Pinpoint the cell where the given text exists, returning its (x, y) midpoint coordinate. 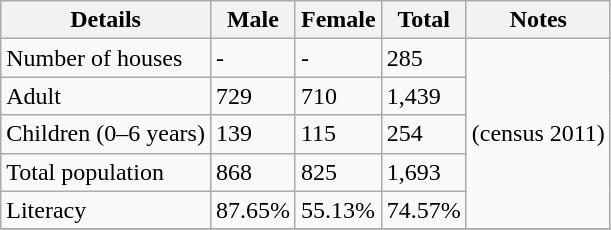
825 (338, 172)
729 (252, 96)
868 (252, 172)
115 (338, 134)
1,439 (424, 96)
Adult (106, 96)
Details (106, 20)
Female (338, 20)
Total (424, 20)
74.57% (424, 210)
139 (252, 134)
55.13% (338, 210)
87.65% (252, 210)
(census 2011) (538, 134)
710 (338, 96)
Notes (538, 20)
Children (0–6 years) (106, 134)
Literacy (106, 210)
Number of houses (106, 58)
1,693 (424, 172)
285 (424, 58)
Male (252, 20)
254 (424, 134)
Total population (106, 172)
